Determine the [X, Y] coordinate at the center of the cell enclosing the given text.  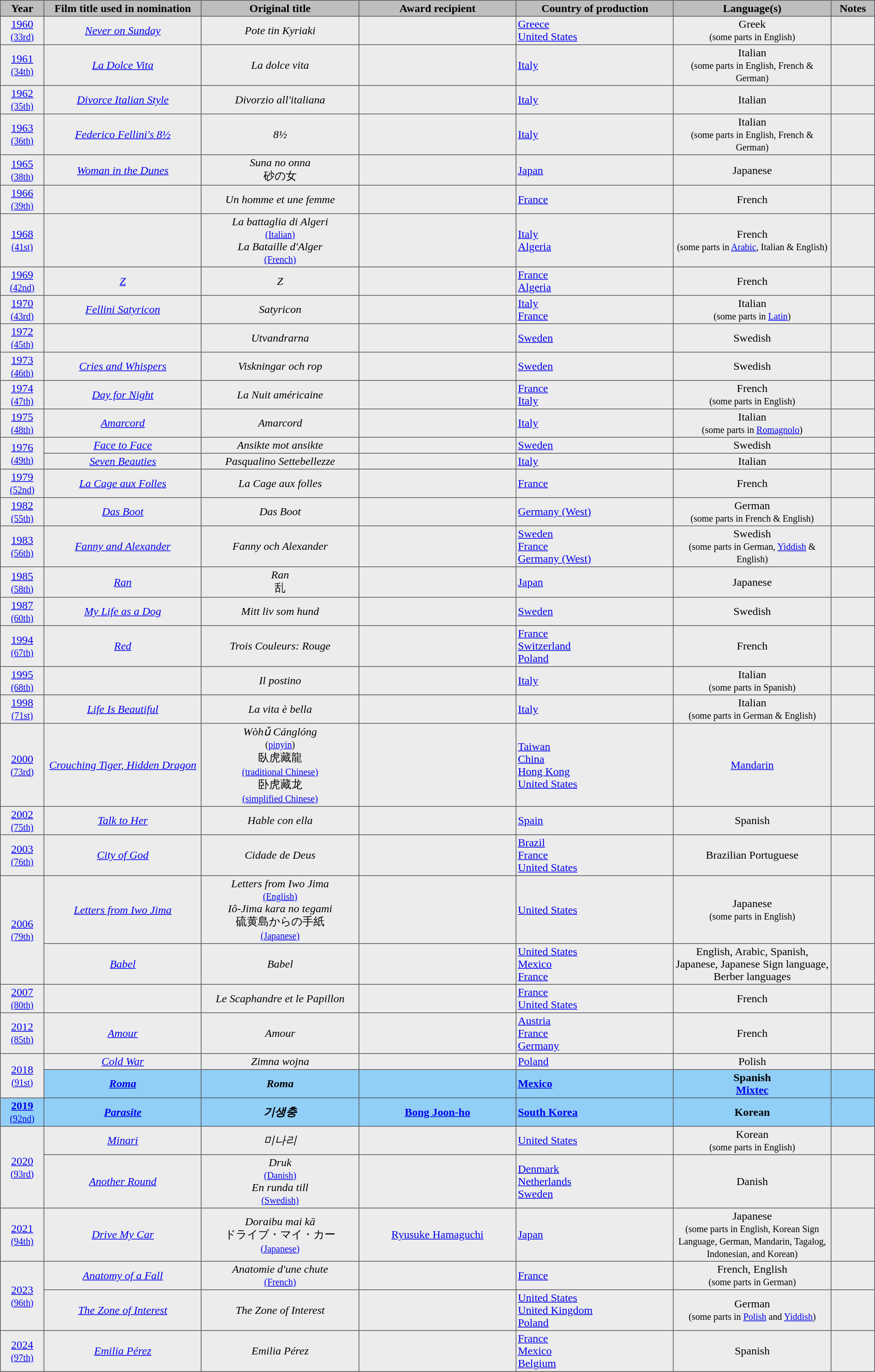
Brazil France United States [594, 855]
1974(47th) [22, 395]
Country of production [594, 8]
2006(79th) [22, 930]
Italian(some parts in German & English) [752, 709]
United States Mexico France [594, 964]
1979(52nd) [22, 483]
Letters from Iwo Jima [123, 909]
Denmark Netherlands Sweden [594, 1181]
Minari [123, 1141]
Japanese (some parts in English, Korean Sign Language, German, Mandarin, Tagalog, Indonesian, and Korean) [752, 1235]
Day for Night [123, 395]
La Cage aux Folles [123, 483]
1976(49th) [22, 453]
Anatomie d'une chute(French) [280, 1276]
France Italy [594, 395]
기생충 [280, 1112]
1975(48th) [22, 423]
Never on Sunday [123, 30]
Utvandrarna [280, 338]
La battaglia di Algeri(Italian)La Bataille d'Alger(French) [280, 241]
SpanishMixtec [752, 1084]
미나리 [280, 1141]
Italian(some parts in Spanish) [752, 681]
1966(39th) [22, 199]
Wòhǔ Cánglóng(pinyin)臥虎藏龍(traditional Chinese)卧虎藏龙(simplified Chinese) [280, 765]
Spain [594, 821]
Sweden France Germany (West) [594, 546]
Germany (West) [594, 512]
Federico Fellini's 8½ [123, 134]
Seven Beauties [123, 461]
Italy Algeria [594, 241]
1968(41st) [22, 241]
Pote tin Kyriaki [280, 30]
Hable con ella [280, 821]
1965(38th) [22, 170]
Award recipient [437, 8]
Anatomy of a Fall [123, 1276]
Notes [853, 8]
Danish [752, 1181]
Le Scaphandre et le Papillon [280, 999]
Ran [123, 582]
Drive My Car [123, 1235]
English, Arabic, Spanish, Japanese, Japanese Sign language, Berber languages [752, 964]
France United States [594, 999]
La Cage aux folles [280, 483]
Taiwan China Hong Kong United States [594, 765]
2002(75th) [22, 821]
1961(34th) [22, 65]
Cold War [123, 1061]
Letters from Iwo Jima(English)Iô-Jima kara no tegami硫黄島からの手紙(Japanese) [280, 909]
8½ [280, 134]
1963(36th) [22, 134]
2019(92nd) [22, 1112]
Austria France Germany [594, 1033]
France Algeria [594, 281]
1973(46th) [22, 367]
Doraibu mai kāドライブ・マイ・カー(Japanese) [280, 1235]
1985(58th) [22, 582]
French, English (some parts in German) [752, 1276]
Language(s) [752, 8]
Polish [752, 1061]
1982(55th) [22, 512]
Il postino [280, 681]
Parasite [123, 1112]
1960(33rd) [22, 30]
German(some parts in French & English) [752, 512]
Zimna wojna [280, 1061]
French(some parts in Arabic, Italian & English) [752, 241]
2007(80th) [22, 999]
Another Round [123, 1181]
1970(43rd) [22, 310]
France Switzerland Poland [594, 646]
United States United Kingdom Poland [594, 1310]
1969(42nd) [22, 281]
2020(93rd) [22, 1167]
Woman in the Dunes [123, 170]
La Dolce Vita [123, 65]
Satyricon [280, 310]
Film title used in nomination [123, 8]
Mitt liv som hund [280, 612]
Suna no onna砂の女 [280, 170]
Japanese(some parts in English) [752, 909]
Korean [752, 1112]
2021(94th) [22, 1235]
Brazilian Portuguese [752, 855]
Swedish(some parts in German, Yiddish & English) [752, 546]
1962(35th) [22, 100]
Mandarin [752, 765]
Ryusuke Hamaguchi [437, 1235]
2003(76th) [22, 855]
2012(85th) [22, 1033]
City of God [123, 855]
Italian(some parts in Romagnolo) [752, 423]
Crouching Tiger, Hidden Dragon [123, 765]
Red [123, 646]
Greece United States [594, 30]
Year [22, 8]
Poland [594, 1061]
Ansikte mot ansikte [280, 445]
Life Is Beautiful [123, 709]
France Mexico Belgium [594, 1351]
Original title [280, 8]
South Korea [594, 1112]
1987(60th) [22, 612]
Talk to Her [123, 821]
Cries and Whispers [123, 367]
Italian(some parts in Latin) [752, 310]
1998(71st) [22, 709]
Korean(some parts in English) [752, 1141]
2018(91st) [22, 1076]
Face to Face [123, 445]
Cidade de Deus [280, 855]
1994(67th) [22, 646]
Viskningar och rop [280, 367]
Divorzio all'italiana [280, 100]
Druk(Danish)En runda till(Swedish) [280, 1181]
Fanny och Alexander [280, 546]
German (some parts in Polish and Yiddish) [752, 1310]
Divorce Italian Style [123, 100]
Fanny and Alexander [123, 546]
Pasqualino Settebellezze [280, 461]
2023(96th) [22, 1296]
Mexico [594, 1084]
1983(56th) [22, 546]
French(some parts in English) [752, 395]
La vita è bella [280, 709]
La dolce vita [280, 65]
2024(97th) [22, 1351]
Fellini Satyricon [123, 310]
1972(45th) [22, 338]
La Nuit américaine [280, 395]
Italy France [594, 310]
Trois Couleurs: Rouge [280, 646]
Ran乱 [280, 582]
1995(68th) [22, 681]
Un homme et une femme [280, 199]
My Life as a Dog [123, 612]
Bong Joon-ho [437, 1112]
2000(73rd) [22, 765]
Greek(some parts in English) [752, 30]
